Provide the (X, Y) coordinate of the cell's center where the given text is located.  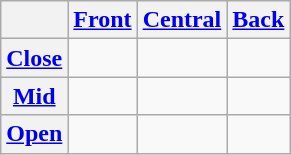
Mid (34, 96)
Front (102, 20)
Central (182, 20)
Close (34, 58)
Back (258, 20)
Open (34, 134)
